Determine the (x, y) coordinate at the center of the cell enclosing the given text.  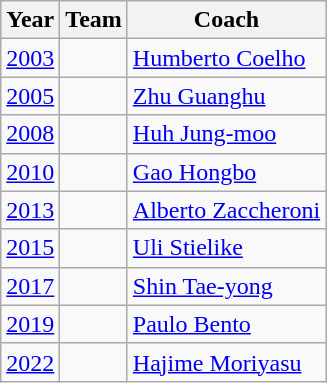
Uli Stielike (226, 248)
Shin Tae-yong (226, 286)
Year (30, 20)
Team (94, 20)
Gao Hongbo (226, 172)
Alberto Zaccheroni (226, 210)
Hajime Moriyasu (226, 362)
2013 (30, 210)
Zhu Guanghu (226, 96)
Paulo Bento (226, 324)
2017 (30, 286)
2005 (30, 96)
Huh Jung-moo (226, 134)
2015 (30, 248)
2003 (30, 58)
2019 (30, 324)
Coach (226, 20)
2022 (30, 362)
2008 (30, 134)
2010 (30, 172)
Humberto Coelho (226, 58)
